Scan for the cell matching the given text and deliver its [X, Y] coordinate at center. 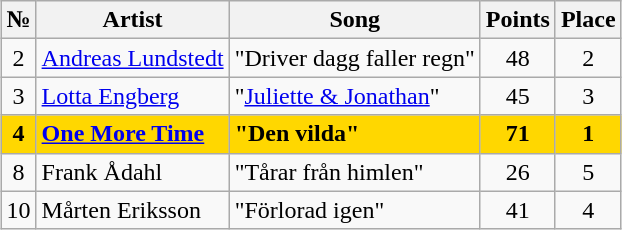
Place [588, 20]
Mårten Eriksson [132, 210]
Song [354, 20]
1 [588, 134]
"Juliette & Jonathan" [354, 96]
Points [518, 20]
"Förlorad igen" [354, 210]
45 [518, 96]
Artist [132, 20]
71 [518, 134]
Frank Ådahl [132, 172]
Lotta Engberg [132, 96]
26 [518, 172]
One More Time [132, 134]
8 [18, 172]
"Driver dagg faller regn" [354, 58]
10 [18, 210]
41 [518, 210]
№ [18, 20]
48 [518, 58]
Andreas Lundstedt [132, 58]
"Den vilda" [354, 134]
"Tårar från himlen" [354, 172]
5 [588, 172]
